Determine the [x, y] coordinate at the center of the cell enclosing the given text.  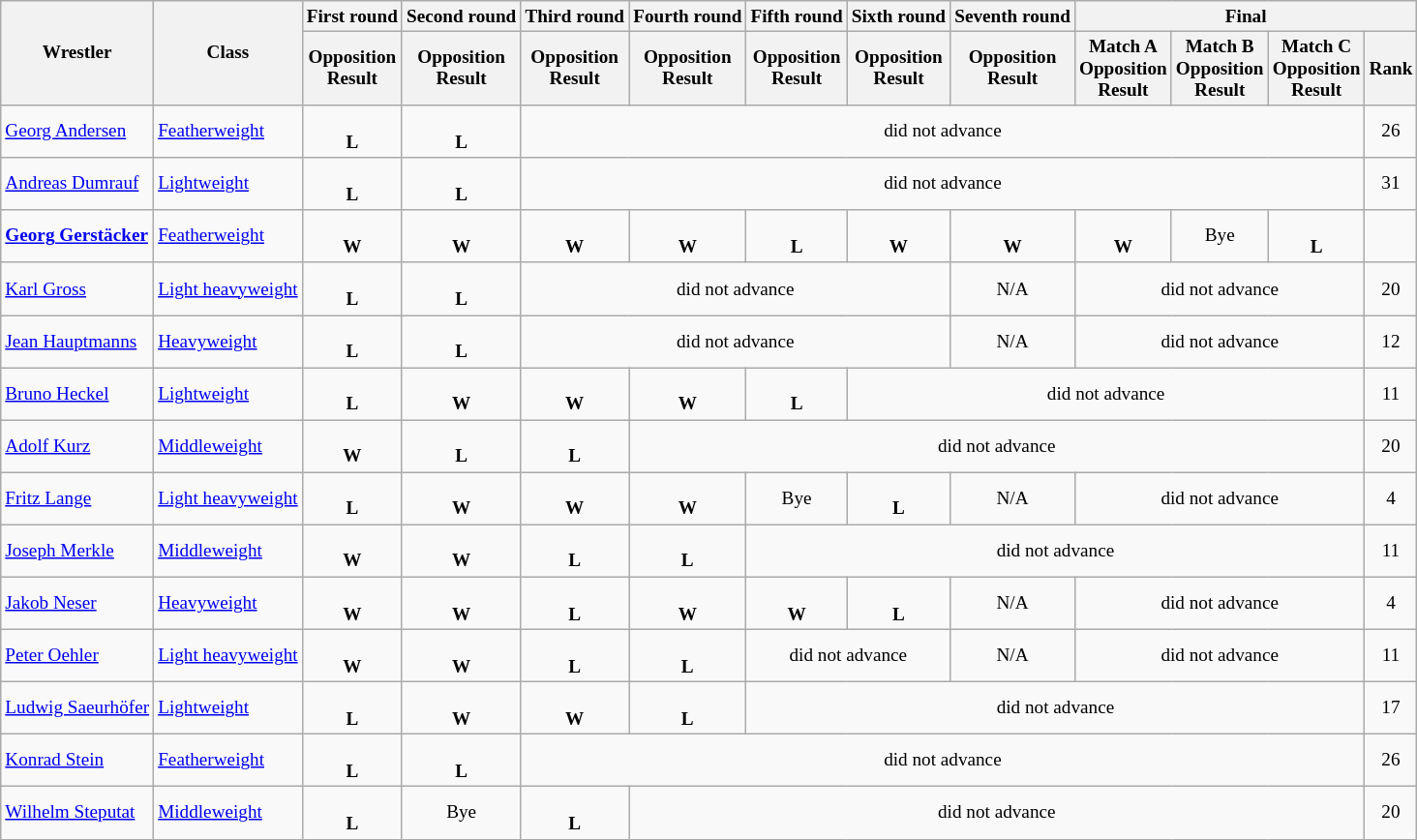
Fifth round [797, 16]
Final [1245, 16]
Georg Andersen [77, 132]
First round [352, 16]
Wilhelm Steputat [77, 813]
Fourth round [687, 16]
Seventh round [1012, 16]
Sixth round [898, 16]
31 [1391, 184]
12 [1391, 341]
Andreas Dumrauf [77, 184]
Peter Oehler [77, 655]
Third round [575, 16]
17 [1391, 707]
Ludwig Saeurhöfer [77, 707]
Jakob Neser [77, 603]
Rank [1391, 68]
Second round [461, 16]
Bruno Heckel [77, 394]
Jean Hauptmanns [77, 341]
Wrestler [77, 53]
Match AOppositionResult [1123, 68]
Match COppositionResult [1316, 68]
Karl Gross [77, 288]
Match BOppositionResult [1220, 68]
Joseph Merkle [77, 551]
Fritz Lange [77, 498]
Adolf Kurz [77, 446]
Georg Gerstäcker [77, 236]
Class [228, 53]
Konrad Stein [77, 761]
